Return [x, y] of the center of cell containing provided text 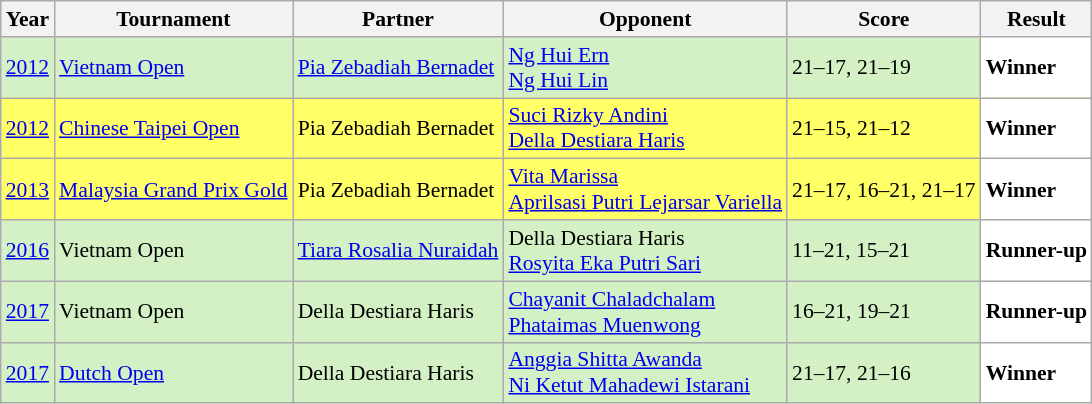
Chinese Taipei Open [174, 128]
Tournament [174, 19]
16–21, 19–21 [884, 312]
Partner [398, 19]
2013 [28, 190]
Vita Marissa Aprilsasi Putri Lejarsar Variella [645, 190]
21–15, 21–12 [884, 128]
Opponent [645, 19]
Ng Hui Ern Ng Hui Lin [645, 68]
21–17, 21–16 [884, 372]
Della Destiara Haris Rosyita Eka Putri Sari [645, 250]
Tiara Rosalia Nuraidah [398, 250]
Year [28, 19]
Anggia Shitta Awanda Ni Ketut Mahadewi Istarani [645, 372]
11–21, 15–21 [884, 250]
21–17, 16–21, 21–17 [884, 190]
Score [884, 19]
Dutch Open [174, 372]
Malaysia Grand Prix Gold [174, 190]
Chayanit Chaladchalam Phataimas Muenwong [645, 312]
2016 [28, 250]
Suci Rizky Andini Della Destiara Haris [645, 128]
21–17, 21–19 [884, 68]
Result [1036, 19]
